Determine the [x, y] coordinate at the center of the cell enclosing the given text.  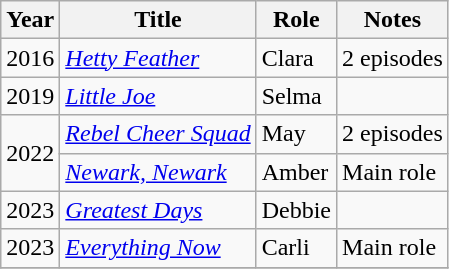
Little Joe [158, 96]
Debbie [296, 210]
Year [30, 20]
Everything Now [158, 248]
2022 [30, 153]
Amber [296, 172]
Newark, Newark [158, 172]
Greatest Days [158, 210]
2019 [30, 96]
Role [296, 20]
Title [158, 20]
May [296, 134]
Carli [296, 248]
Hetty Feather [158, 58]
2016 [30, 58]
Selma [296, 96]
Notes [393, 20]
Clara [296, 58]
Rebel Cheer Squad [158, 134]
